Scan for the cell matching the given text and deliver its [x, y] coordinate at center. 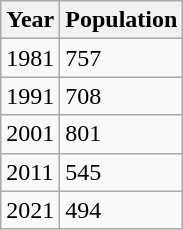
757 [122, 58]
708 [122, 96]
545 [122, 172]
Population [122, 20]
2001 [30, 134]
801 [122, 134]
1981 [30, 58]
2011 [30, 172]
1991 [30, 96]
494 [122, 210]
2021 [30, 210]
Year [30, 20]
